Return [X, Y] of the center of cell containing provided text 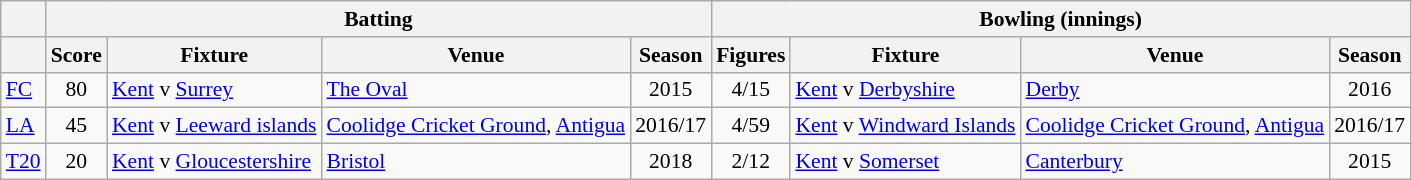
Kent v Windward Islands [905, 126]
FC [24, 90]
Bowling (innings) [1060, 19]
T20 [24, 162]
4/15 [750, 90]
4/59 [750, 126]
Canterbury [1176, 162]
Derby [1176, 90]
2/12 [750, 162]
Kent v Leeward islands [214, 126]
Kent v Derbyshire [905, 90]
LA [24, 126]
Kent v Somerset [905, 162]
45 [76, 126]
Bristol [476, 162]
Kent v Surrey [214, 90]
20 [76, 162]
Batting [378, 19]
Figures [750, 55]
2016 [1370, 90]
Kent v Gloucestershire [214, 162]
Score [76, 55]
2018 [670, 162]
The Oval [476, 90]
80 [76, 90]
